Pinpoint the cell where the given text exists, returning its (X, Y) midpoint coordinate. 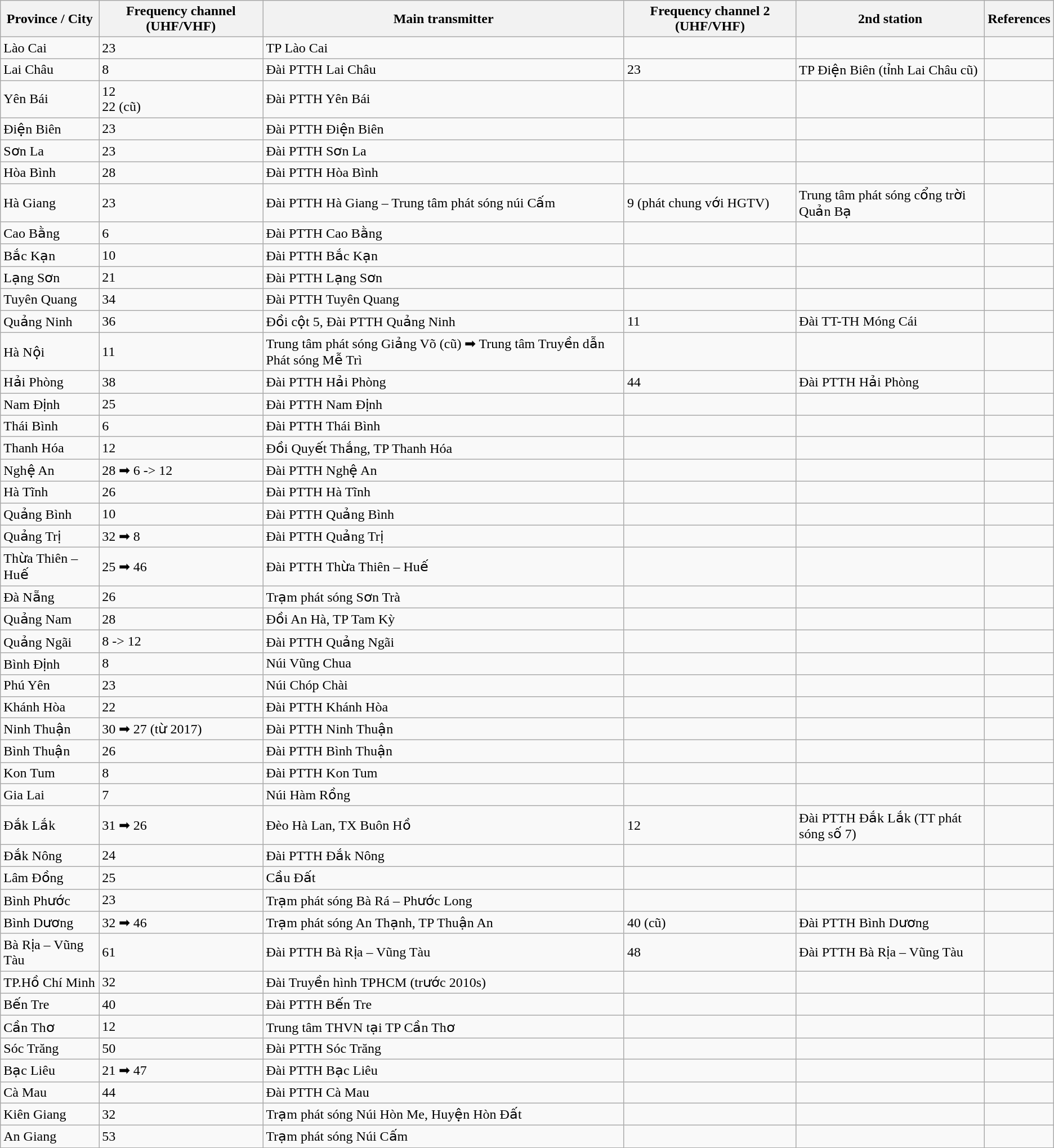
Province / City (50, 19)
Cao Bằng (50, 233)
21 (181, 278)
Hải Phòng (50, 382)
Sơn La (50, 151)
34 (181, 299)
TP.Hồ Chí Minh (50, 982)
Bình Định (50, 664)
Đài PTTH Cao Bằng (444, 233)
Bình Dương (50, 923)
Quảng Ninh (50, 321)
Yên Bái (50, 99)
Kiên Giang (50, 1114)
53 (181, 1137)
Hòa Bình (50, 173)
Đài PTTH Cà Mau (444, 1092)
Hà Tĩnh (50, 492)
Đài PTTH Hòa Bình (444, 173)
Đèo Hà Lan, TX Buôn Hồ (444, 825)
Trạm phát sóng An Thạnh, TP Thuận An (444, 923)
Bạc Liêu (50, 1070)
32 ➡ 46 (181, 923)
TP Điện Biên (tỉnh Lai Châu cũ) (891, 70)
Đài PTTH Quảng Ngãi (444, 642)
28 ➡ 6 -> 12 (181, 470)
Trạm phát sóng Núi Hòn Me, Huyện Hòn Đất (444, 1114)
Quảng Ngãi (50, 642)
Nam Định (50, 404)
Đài PTTH Bắc Kạn (444, 255)
40 (cũ) (709, 923)
9 (phát chung với HGTV) (709, 203)
Đài PTTH Kon Tum (444, 773)
Đài PTTH Yên Bái (444, 99)
TP Lào Cai (444, 48)
Đài PTTH Đắk Nông (444, 856)
Đài PTTH Ninh Thuận (444, 729)
Núi Hàm Rồng (444, 795)
Kon Tum (50, 773)
38 (181, 382)
Trung tâm phát sóng cổng trời Quản Bạ (891, 203)
Trung tâm phát sóng Giảng Võ (cũ) ➡ Trung tâm Truyền dẫn Phát sóng Mễ Trì (444, 351)
Thái Bình (50, 426)
Ninh Thuận (50, 729)
Bến Tre (50, 1004)
31 ➡ 26 (181, 825)
25 ➡ 46 (181, 567)
Đài PTTH Bình Dương (891, 923)
Bình Phước (50, 900)
Phú Yên (50, 686)
Hà Giang (50, 203)
Bắc Kạn (50, 255)
Đài PTTH Bạc Liêu (444, 1070)
Đồi An Hà, TP Tam Kỳ (444, 619)
Bà Rịa – Vũng Tàu (50, 952)
Đài PTTH Lạng Sơn (444, 278)
Núi Vũng Chua (444, 664)
Đài PTTH Hà Giang – Trung tâm phát sóng núi Cấm (444, 203)
Đài PTTH Lai Châu (444, 70)
Đồi cột 5, Đài PTTH Quảng Ninh (444, 321)
Sóc Trăng (50, 1048)
Cần Thơ (50, 1027)
Quảng Trị (50, 536)
Thừa Thiên – Huế (50, 567)
Đài PTTH Quảng Trị (444, 536)
An Giang (50, 1137)
Đài PTTH Sơn La (444, 151)
40 (181, 1004)
Lai Châu (50, 70)
Trạm phát sóng Bà Rá – Phước Long (444, 900)
50 (181, 1048)
21 ➡ 47 (181, 1070)
Đài PTTH Nam Định (444, 404)
Trạm phát sóng Sơn Trà (444, 597)
Đài PTTH Thái Bình (444, 426)
Đài PTTH Tuyên Quang (444, 299)
Đắk Lắk (50, 825)
Frequency channel (UHF/VHF) (181, 19)
Đài PTTH Nghệ An (444, 470)
22 (181, 707)
Đài PTTH Bến Tre (444, 1004)
Đài PTTH Khánh Hòa (444, 707)
Quảng Nam (50, 619)
2nd station (891, 19)
Đồi Quyết Thắng, TP Thanh Hóa (444, 448)
Đài PTTH Điện Biên (444, 128)
7 (181, 795)
Đài PTTH Sóc Trăng (444, 1048)
Đắk Nông (50, 856)
24 (181, 856)
30 ➡ 27 (từ 2017) (181, 729)
Thanh Hóa (50, 448)
Khánh Hòa (50, 707)
Đài PTTH Đắk Lắk (TT phát sóng số 7) (891, 825)
Lạng Sơn (50, 278)
Cầu Đất (444, 878)
Đài TT-TH Móng Cái (891, 321)
Main transmitter (444, 19)
12 22 (cũ) (181, 99)
Điện Biên (50, 128)
Cà Mau (50, 1092)
Lâm Đồng (50, 878)
Núi Chóp Chài (444, 686)
36 (181, 321)
Frequency channel 2 (UHF/VHF) (709, 19)
Đài Truyền hình TPHCM (trước 2010s) (444, 982)
Đài PTTH Quảng Bình (444, 514)
Gia Lai (50, 795)
Lào Cai (50, 48)
61 (181, 952)
Quảng Bình (50, 514)
8 -> 12 (181, 642)
Trung tâm THVN tại TP Cần Thơ (444, 1027)
Trạm phát sóng Núi Cấm (444, 1137)
Tuyên Quang (50, 299)
Đài PTTH Bình Thuận (444, 751)
Nghệ An (50, 470)
Hà Nội (50, 351)
Đà Nẵng (50, 597)
Đài PTTH Hà Tĩnh (444, 492)
32 ➡ 8 (181, 536)
Bình Thuận (50, 751)
References (1019, 19)
48 (709, 952)
Đài PTTH Thừa Thiên – Huế (444, 567)
